Extract the (X, Y) coordinate from the center of the cell holding the provided text.  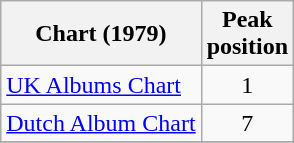
Dutch Album Chart (101, 123)
1 (247, 85)
7 (247, 123)
Chart (1979) (101, 34)
UK Albums Chart (101, 85)
Peakposition (247, 34)
